Determine the (X, Y) coordinate at the center of the cell enclosing the given text.  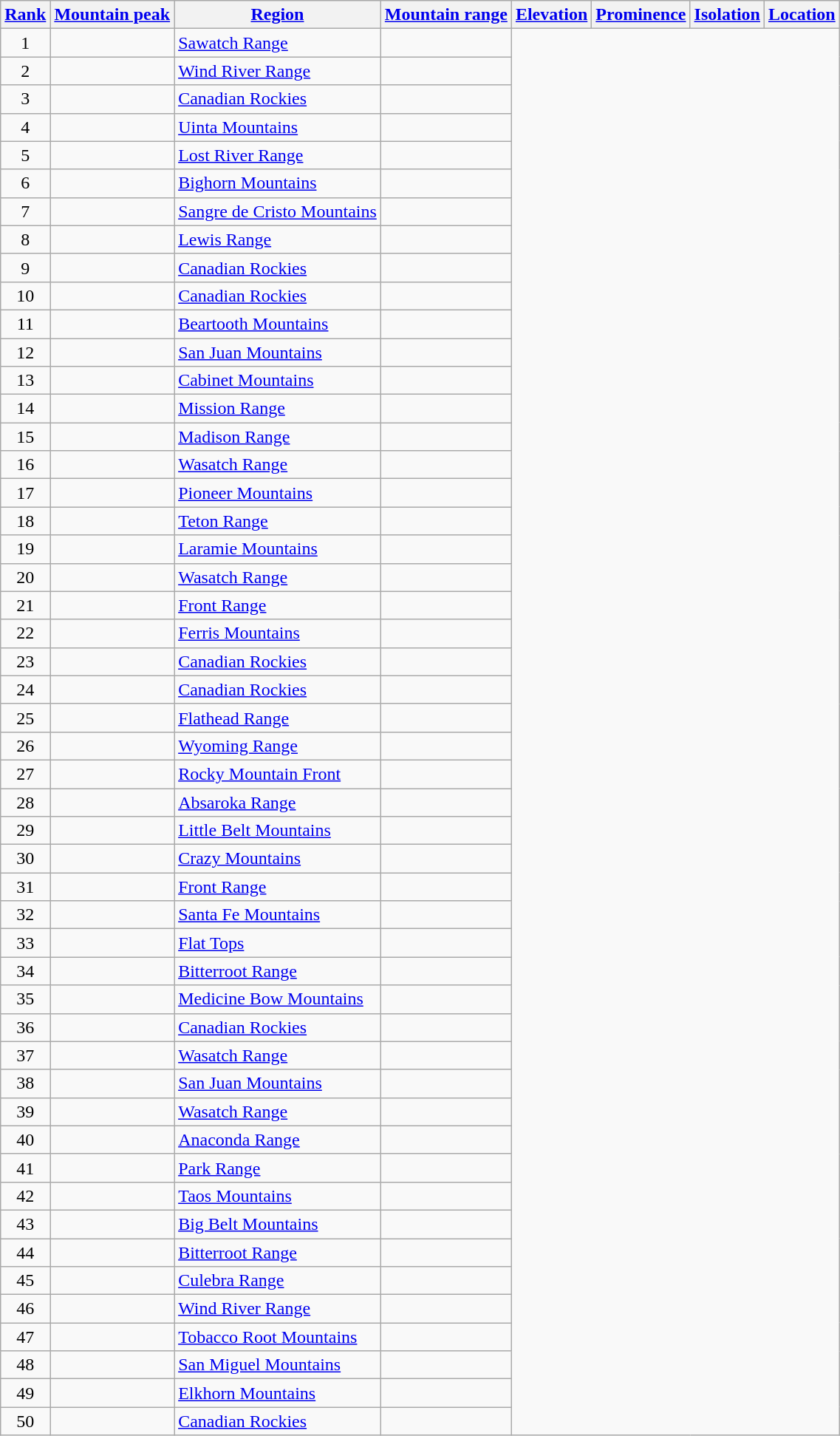
35 (25, 999)
Pioneer Mountains (278, 493)
Sangre de Cristo Mountains (278, 211)
46 (25, 1309)
10 (25, 296)
Little Belt Mountains (278, 831)
Rank (25, 15)
9 (25, 268)
Sawatch Range (278, 43)
22 (25, 633)
Location (802, 15)
27 (25, 774)
42 (25, 1196)
Elevation (551, 15)
14 (25, 409)
33 (25, 943)
Absaroka Range (278, 802)
49 (25, 1393)
31 (25, 887)
32 (25, 915)
6 (25, 183)
Madison Range (278, 437)
Tobacco Root Mountains (278, 1337)
Culebra Range (278, 1281)
Mountain peak (112, 15)
36 (25, 1027)
Flat Tops (278, 943)
39 (25, 1112)
Park Range (278, 1168)
12 (25, 353)
Rocky Mountain Front (278, 774)
Mission Range (278, 409)
16 (25, 465)
3 (25, 99)
Lost River Range (278, 155)
48 (25, 1365)
30 (25, 859)
Lewis Range (278, 239)
Isolation (727, 15)
Crazy Mountains (278, 859)
2 (25, 71)
1 (25, 43)
Bighorn Mountains (278, 183)
29 (25, 831)
24 (25, 690)
Santa Fe Mountains (278, 915)
28 (25, 802)
Beartooth Mountains (278, 324)
43 (25, 1224)
Flathead Range (278, 718)
Teton Range (278, 521)
Region (278, 15)
47 (25, 1337)
Uinta Mountains (278, 127)
Wyoming Range (278, 746)
20 (25, 577)
Big Belt Mountains (278, 1224)
45 (25, 1281)
Cabinet Mountains (278, 381)
40 (25, 1140)
44 (25, 1253)
11 (25, 324)
17 (25, 493)
4 (25, 127)
Ferris Mountains (278, 633)
38 (25, 1083)
Medicine Bow Mountains (278, 999)
San Miguel Mountains (278, 1365)
Laramie Mountains (278, 549)
13 (25, 381)
25 (25, 718)
50 (25, 1421)
15 (25, 437)
7 (25, 211)
Mountain range (446, 15)
Taos Mountains (278, 1196)
41 (25, 1168)
23 (25, 661)
34 (25, 971)
Anaconda Range (278, 1140)
26 (25, 746)
18 (25, 521)
Prominence (641, 15)
5 (25, 155)
Elkhorn Mountains (278, 1393)
19 (25, 549)
37 (25, 1055)
8 (25, 239)
21 (25, 605)
